Return [X, Y] of the center of cell containing provided text 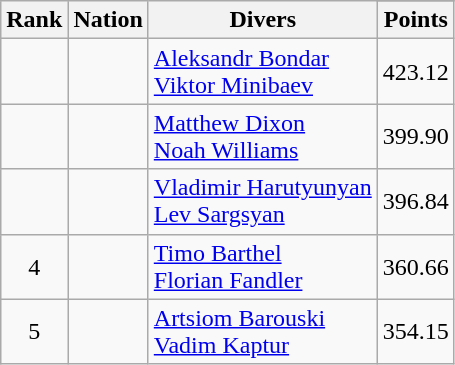
Rank [34, 20]
354.15 [416, 332]
Nation [108, 20]
Matthew DixonNoah Williams [262, 136]
5 [34, 332]
423.12 [416, 72]
360.66 [416, 266]
Divers [262, 20]
396.84 [416, 202]
Vladimir HarutyunyanLev Sargsyan [262, 202]
Points [416, 20]
Aleksandr BondarViktor Minibaev [262, 72]
Timo BarthelFlorian Fandler [262, 266]
Artsiom BarouskiVadim Kaptur [262, 332]
399.90 [416, 136]
4 [34, 266]
